Return (X, Y) of the center of cell containing provided text 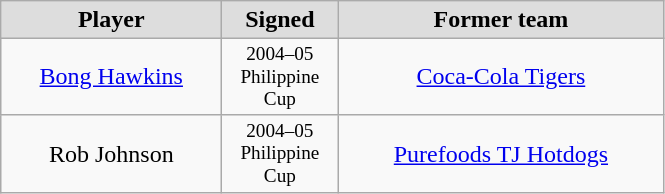
Purefoods TJ Hotdogs (501, 154)
Player (112, 20)
Former team (501, 20)
Signed (280, 20)
Coca-Cola Tigers (501, 78)
Bong Hawkins (112, 78)
Rob Johnson (112, 154)
